Capture the cell that displays the provided text and extract its [X, Y] central coordinate. 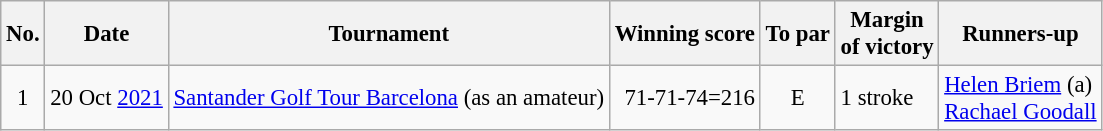
71-71-74=216 [684, 98]
20 Oct 2021 [106, 98]
Marginof victory [887, 34]
1 stroke [887, 98]
Helen Briem (a) Rachael Goodall [1020, 98]
Runners-up [1020, 34]
Winning score [684, 34]
To par [798, 34]
Santander Golf Tour Barcelona (as an amateur) [388, 98]
E [798, 98]
1 [23, 98]
No. [23, 34]
Tournament [388, 34]
Date [106, 34]
